Detect which cell encompasses the target text, then output its [X, Y] center coordinate. 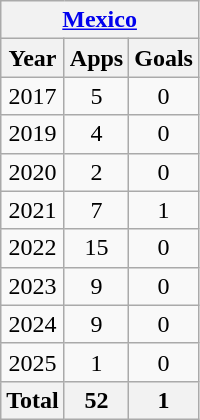
2022 [33, 248]
15 [96, 248]
2024 [33, 324]
Mexico [100, 20]
Year [33, 58]
5 [96, 96]
2021 [33, 210]
2023 [33, 286]
Apps [96, 58]
52 [96, 400]
7 [96, 210]
4 [96, 134]
Goals [164, 58]
2019 [33, 134]
2 [96, 172]
Total [33, 400]
2025 [33, 362]
2020 [33, 172]
2017 [33, 96]
